Find where the given text appears and provide that cell's center as [x, y] coordinate. 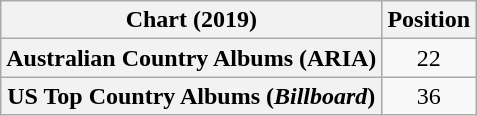
US Top Country Albums (Billboard) [192, 96]
Chart (2019) [192, 20]
Position [429, 20]
Australian Country Albums (ARIA) [192, 58]
22 [429, 58]
36 [429, 96]
